Return the [X, Y] coordinate for the center point of the cell that contains the specified text.  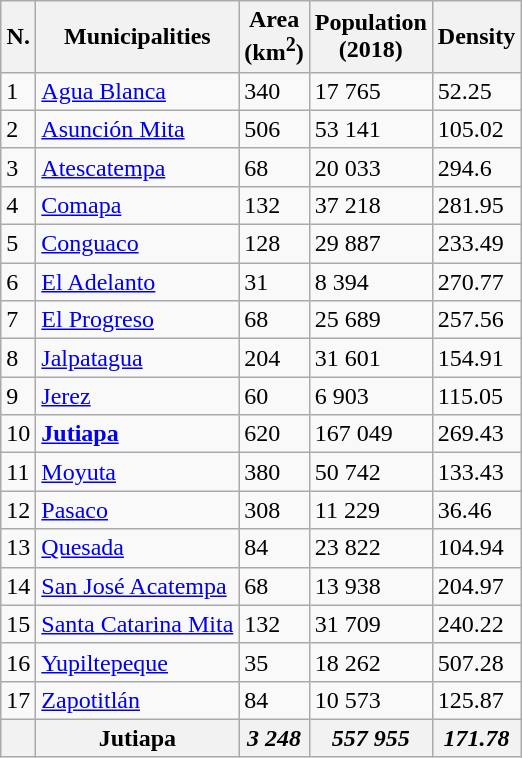
8 394 [370, 282]
10 [18, 434]
20 033 [370, 167]
Comapa [138, 205]
1 [18, 91]
4 [18, 205]
281.95 [476, 205]
53 141 [370, 129]
11 229 [370, 510]
125.87 [476, 700]
14 [18, 586]
154.91 [476, 358]
507.28 [476, 662]
Asunción Mita [138, 129]
340 [274, 91]
37 218 [370, 205]
13 [18, 548]
El Progreso [138, 320]
60 [274, 396]
N. [18, 37]
7 [18, 320]
8 [18, 358]
17 765 [370, 91]
270.77 [476, 282]
308 [274, 510]
Moyuta [138, 472]
Conguaco [138, 244]
10 573 [370, 700]
3 248 [274, 738]
167 049 [370, 434]
29 887 [370, 244]
35 [274, 662]
104.94 [476, 548]
Municipalities [138, 37]
31 709 [370, 624]
Quesada [138, 548]
2 [18, 129]
Area(km2) [274, 37]
269.43 [476, 434]
San José Acatempa [138, 586]
52.25 [476, 91]
17 [18, 700]
Atescatempa [138, 167]
23 822 [370, 548]
13 938 [370, 586]
Jalpatagua [138, 358]
620 [274, 434]
380 [274, 472]
115.05 [476, 396]
25 689 [370, 320]
Jerez [138, 396]
6 [18, 282]
18 262 [370, 662]
240.22 [476, 624]
31 601 [370, 358]
257.56 [476, 320]
204.97 [476, 586]
9 [18, 396]
Population(2018) [370, 37]
557 955 [370, 738]
36.46 [476, 510]
El Adelanto [138, 282]
15 [18, 624]
105.02 [476, 129]
6 903 [370, 396]
Pasaco [138, 510]
Santa Catarina Mita [138, 624]
128 [274, 244]
11 [18, 472]
Density [476, 37]
133.43 [476, 472]
Agua Blanca [138, 91]
5 [18, 244]
12 [18, 510]
204 [274, 358]
3 [18, 167]
506 [274, 129]
233.49 [476, 244]
50 742 [370, 472]
16 [18, 662]
31 [274, 282]
171.78 [476, 738]
294.6 [476, 167]
Yupiltepeque [138, 662]
Zapotitlán [138, 700]
